Find where the given text appears and provide that cell's center as [x, y] coordinate. 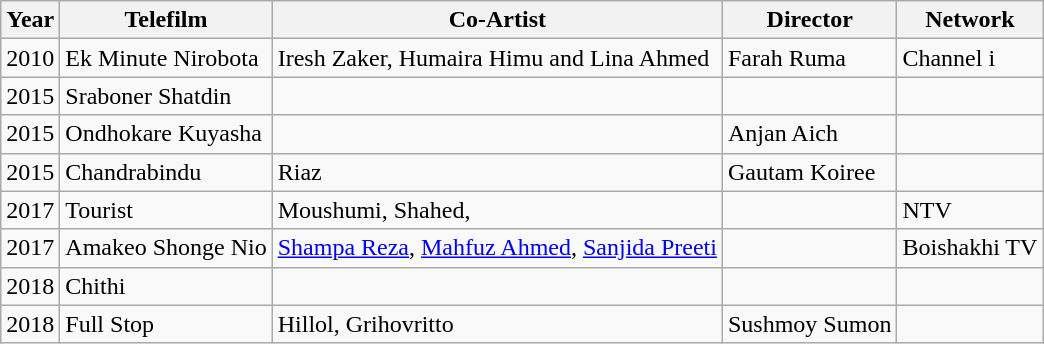
Co-Artist [497, 20]
2010 [30, 58]
Farah Ruma [809, 58]
Shampa Reza, Mahfuz Ahmed, Sanjida Preeti [497, 248]
Telefilm [166, 20]
NTV [970, 210]
Iresh Zaker, Humaira Himu and Lina Ahmed [497, 58]
Tourist [166, 210]
Amakeo Shonge Nio [166, 248]
Sushmoy Sumon [809, 324]
Ek Minute Nirobota [166, 58]
Network [970, 20]
Gautam Koiree [809, 172]
Director [809, 20]
Moushumi, Shahed, [497, 210]
Boishakhi TV [970, 248]
Full Stop [166, 324]
Anjan Aich [809, 134]
Year [30, 20]
Riaz [497, 172]
Sraboner Shatdin [166, 96]
Ondhokare Kuyasha [166, 134]
Channel i [970, 58]
Chithi [166, 286]
Chandrabindu [166, 172]
Hillol, Grihovritto [497, 324]
